From the cell containing the given text, extract its center point as [x, y] coordinate. 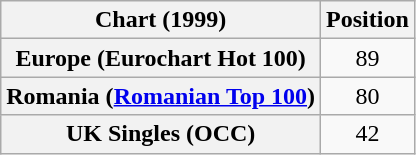
Europe (Eurochart Hot 100) [161, 58]
Romania (Romanian Top 100) [161, 96]
42 [368, 134]
UK Singles (OCC) [161, 134]
89 [368, 58]
Chart (1999) [161, 20]
80 [368, 96]
Position [368, 20]
